Provide the [x, y] coordinate of the cell's center where the given text is located.  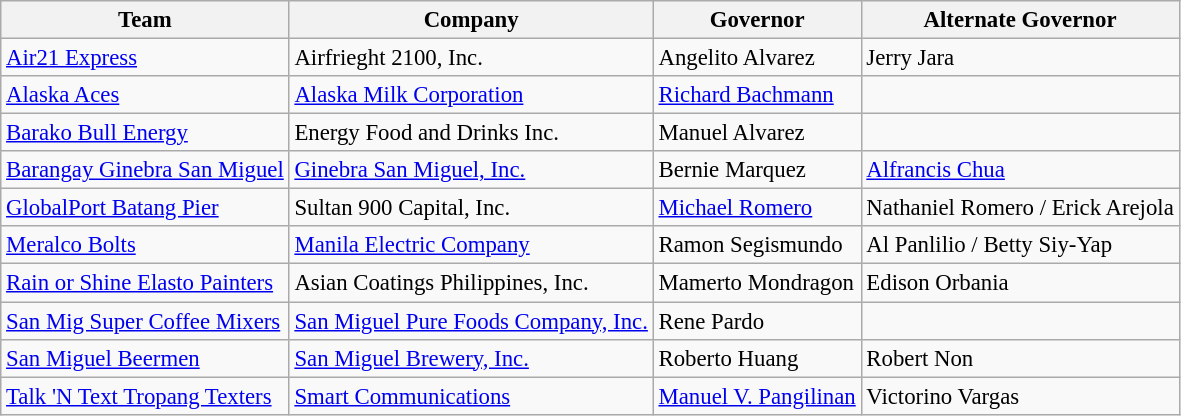
San Miguel Brewery, Inc. [471, 358]
Meralco Bolts [145, 245]
Richard Bachmann [757, 95]
San Mig Super Coffee Mixers [145, 321]
Alaska Milk Corporation [471, 95]
Team [145, 20]
Manuel V. Pangilinan [757, 396]
Air21 Express [145, 58]
Manuel Alvarez [757, 133]
Rain or Shine Elasto Painters [145, 283]
Asian Coatings Philippines, Inc. [471, 283]
Michael Romero [757, 208]
Victorino Vargas [1020, 396]
Barako Bull Energy [145, 133]
Talk 'N Text Tropang Texters [145, 396]
Mamerto Mondragon [757, 283]
GlobalPort Batang Pier [145, 208]
Roberto Huang [757, 358]
Bernie Marquez [757, 170]
Energy Food and Drinks Inc. [471, 133]
Edison Orbania [1020, 283]
Robert Non [1020, 358]
Sultan 900 Capital, Inc. [471, 208]
Barangay Ginebra San Miguel [145, 170]
Al Panlilio / Betty Siy-Yap [1020, 245]
Alaska Aces [145, 95]
Jerry Jara [1020, 58]
Alfrancis Chua [1020, 170]
Angelito Alvarez [757, 58]
Nathaniel Romero / Erick Arejola [1020, 208]
Alternate Governor [1020, 20]
Ramon Segismundo [757, 245]
Manila Electric Company [471, 245]
Company [471, 20]
Rene Pardo [757, 321]
San Miguel Beermen [145, 358]
Airfrieght 2100, Inc. [471, 58]
Ginebra San Miguel, Inc. [471, 170]
Smart Communications [471, 396]
Governor [757, 20]
San Miguel Pure Foods Company, Inc. [471, 321]
